Capture the cell that displays the provided text and extract its [X, Y] central coordinate. 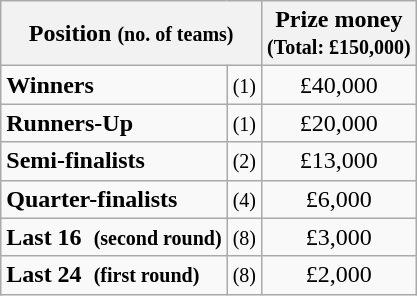
Runners-Up [114, 123]
Position (no. of teams) [132, 34]
£6,000 [338, 199]
Semi-finalists [114, 161]
Last 24 (first round) [114, 275]
Winners [114, 85]
Last 16 (second round) [114, 237]
£40,000 [338, 85]
(4) [244, 199]
Prize money(Total: £150,000) [338, 34]
£3,000 [338, 237]
£2,000 [338, 275]
Quarter-finalists [114, 199]
(2) [244, 161]
£13,000 [338, 161]
£20,000 [338, 123]
